Identify which cell holds the provided text, then report its [x, y] central coordinate. 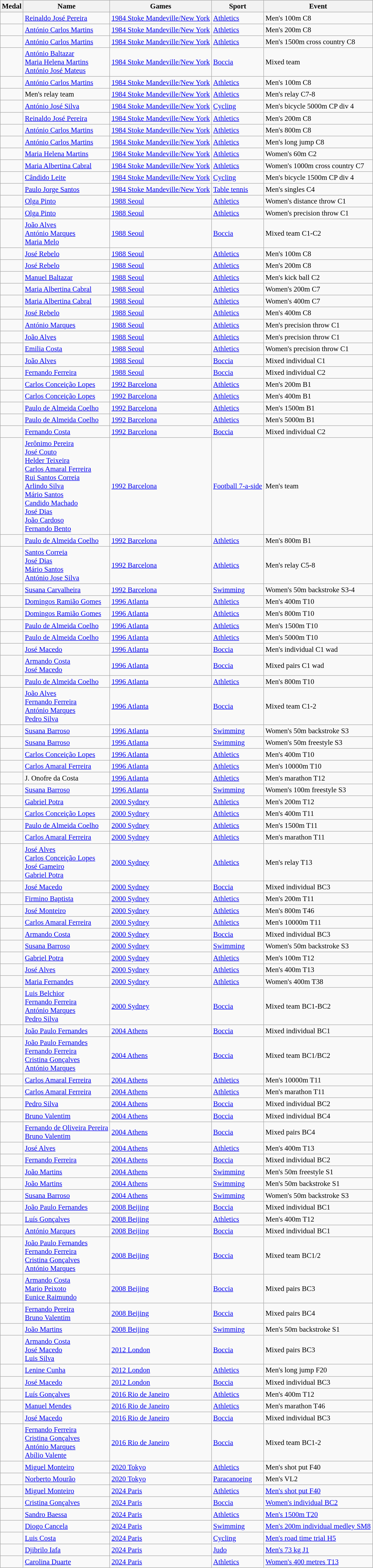
Men's 400m C8 [318, 313]
Men's 1500m B1 [318, 408]
José Monteiro [66, 911]
Women's individual BC2 [318, 1503]
Diogo Cancela [66, 1526]
Manuel Mendes [66, 1406]
Paulo Jorge Santos [66, 189]
Men's 5000m T10 [318, 637]
Mixed team C1-2 [318, 706]
Men's singles C4 [318, 189]
Women's 400m T38 [318, 982]
Santos Correia José Dias Mário Santos António Jose Silva [66, 565]
Mixed team BC1-BC2 [318, 1006]
Susana Carvalheira [66, 590]
Mixed team [318, 62]
Fernando Costa [66, 432]
Mixed team BC1-2 [318, 1442]
Fernando Ferreira Cristina Gonçalves António Marques Abílio Valente [66, 1442]
Armando Costa Mario Peixoto Eunice Raimundo [66, 1289]
Bruno Valentim [66, 1116]
Pedro Silva [66, 1104]
Men's road time trial H5 [318, 1538]
Norberto Mourão [66, 1479]
Name [66, 6]
Table tennis [238, 189]
Luis Belchior Fernando Ferreira António Marques Pedro Silva [66, 1006]
Women's 50m freestyle S3 [318, 743]
Women's 60m C2 [318, 154]
Women's 100m freestyle S3 [318, 790]
Fernando Pereira Bruno Valentim [66, 1314]
Men's 50m freestyle S1 [318, 1172]
Cristina Gonçalves [66, 1503]
Men's relay T13 [318, 862]
Men's 200m individual medley SM8 [318, 1526]
José Alves Carlos Conceição Lopes José Gameiro Gabriel Potra [66, 862]
Armando Costa José Macedo [66, 665]
Medal [12, 6]
Women's 400m C7 [318, 301]
João Alves António Marques Maria Melo [66, 233]
Men's 400m B1 [318, 396]
Men's 73 kg J1 [318, 1550]
Judo [238, 1550]
Men's 1500m cross country C8 [318, 42]
Men's marathon T46 [318, 1406]
Mixed team C1-C2 [318, 233]
Men's marathon T12 [318, 778]
António Baltazar Maria Helena Martins António José Mateus [66, 62]
Men's 10000m T10 [318, 766]
Men's 200m T12 [318, 802]
Men's team [318, 486]
Sport [238, 6]
Men's 800m C8 [318, 130]
Armando Costa José Macedo Luis Silva [66, 1350]
Games [161, 6]
Men's 200m B1 [318, 384]
Mixed individual C1 [318, 361]
Women's distance throw C1 [318, 201]
Lenine Cunha [66, 1371]
Men's kick ball C2 [318, 278]
Emilia Costa [66, 349]
Men's long jump F20 [318, 1371]
António José Silva [66, 106]
Football 7-a-side [238, 486]
Fernando de Oliveira Pereira Bruno Valentim [66, 1132]
Maria Fernandes [66, 982]
Men's relay C5-8 [318, 565]
Men's 800m T46 [318, 911]
Men's 100m T12 [318, 958]
Men's 1500m T10 [318, 626]
Mixed pairs C1 wad [318, 665]
Men's 200m T11 [318, 899]
Mixed individual BC4 [318, 1116]
Men's 400m T11 [318, 814]
Men's 5000m B1 [318, 420]
João Alves Fernando Ferreira António Marques Pedro Silva [66, 706]
Men's individual C1 wad [318, 649]
Men's VL2 [318, 1479]
Men's bicycle 5000m CP div 4 [318, 106]
Men's bicycle 1500m CP div 4 [318, 178]
Men's relay team [66, 94]
Djibrilo Iafa [66, 1550]
Cândido Leite [66, 178]
Manuel Baltazar [66, 278]
Carolina Duarte [66, 1562]
Luis Costa [66, 1538]
Men's 1500m T20 [318, 1515]
Women's 200m C7 [318, 289]
Paracanoeing [238, 1479]
Women's 50m backstroke S3-4 [318, 590]
Maria Helena Martins [66, 154]
Men's long jump C8 [318, 142]
Sandro Baessa [66, 1515]
Event [318, 6]
Firmino Baptista [66, 899]
Women's 400 metres T13 [318, 1562]
J. Onofre da Costa [66, 778]
Women's 1000m cross country C7 [318, 166]
Men's relay C7-8 [318, 94]
Mixed team BC1/BC2 [318, 1056]
Mixed team BC1/2 [318, 1256]
Men's 1500m T11 [318, 826]
Armando Costa [66, 934]
Men's 800m B1 [318, 541]
